From the cell containing the given text, extract its center point as (x, y) coordinate. 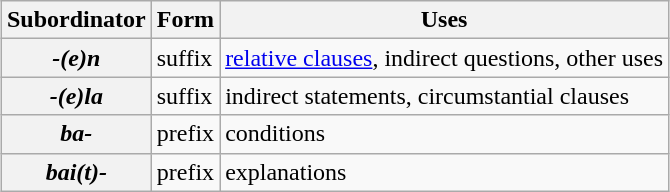
Subordinator (76, 20)
-(e)la (76, 96)
indirect statements, circumstantial clauses (444, 96)
ba- (76, 134)
Form (185, 20)
Uses (444, 20)
explanations (444, 172)
-(e)n (76, 58)
conditions (444, 134)
bai(t)- (76, 172)
relative clauses, indirect questions, other uses (444, 58)
